Identify which cell holds the provided text, then report its [X, Y] central coordinate. 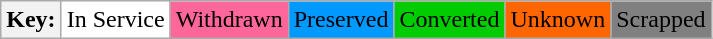
Withdrawn [229, 20]
Converted [450, 20]
In Service [116, 20]
Scrapped [661, 20]
Preserved [341, 20]
Key: [31, 20]
Unknown [558, 20]
